Return the (X, Y) coordinate for the center point of the cell that contains the specified text.  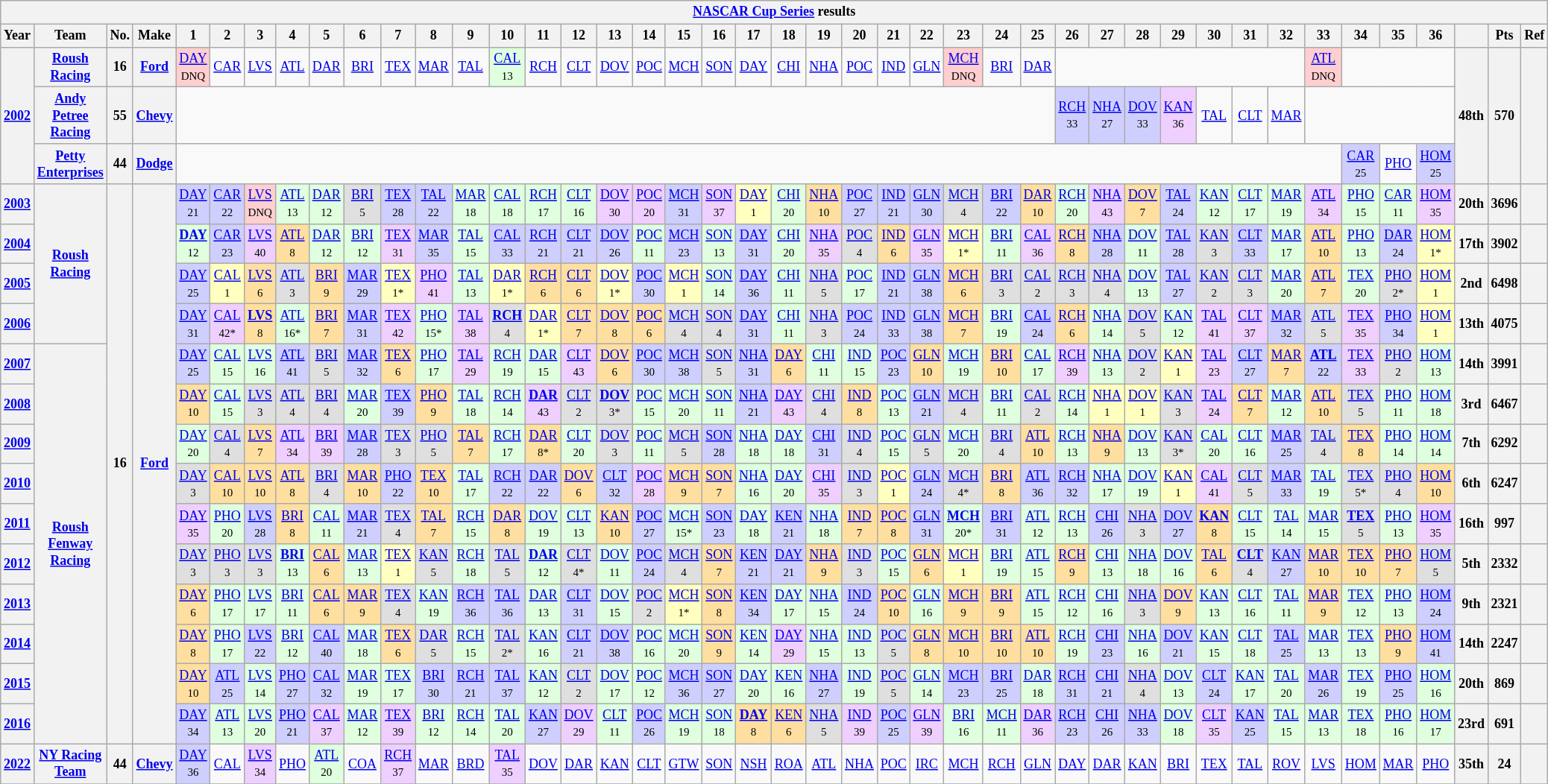
PHO21 (292, 724)
KEN34 (754, 604)
DAR5 (433, 644)
36 (1436, 36)
TAL13 (471, 284)
14 (649, 36)
DOV7 (1142, 204)
KAN2 (1214, 284)
16th (1472, 524)
DAR24 (1398, 244)
MAR26 (1324, 684)
CHI21 (1107, 684)
KAN16 (544, 644)
TEX1 (398, 564)
HOM41 (1436, 644)
CAL11 (327, 524)
PHO15* (433, 324)
DAR10 (1038, 204)
7 (398, 36)
BRI13 (292, 564)
DOV9 (1178, 604)
SON28 (719, 444)
GLN21 (927, 404)
DAY17 (789, 604)
HOM5 (1436, 564)
PHO2 (1398, 364)
HOM16 (1436, 684)
MCH6 (963, 284)
2003 (18, 204)
13 (614, 36)
6292 (1505, 444)
2nd (1472, 284)
CAR22 (227, 204)
GLN8 (927, 644)
NY Racing Team (70, 764)
HOM10 (1436, 484)
3902 (1505, 244)
KEN16 (789, 684)
LVS8 (260, 324)
HOM25 (1436, 164)
19 (824, 36)
IND15 (860, 364)
9 (471, 36)
BRI30 (433, 684)
POC23 (893, 364)
MAR33 (1286, 484)
PHO7 (1398, 564)
TEX20 (1362, 284)
9th (1472, 604)
TEX18 (1362, 724)
30 (1214, 36)
KAN15 (1214, 644)
DOV15 (614, 604)
ATL22 (1324, 364)
ATL7 (1324, 284)
CAL13 (507, 67)
NHA14 (1107, 324)
PHO11 (1398, 404)
GLN31 (927, 524)
TAL4 (1324, 444)
CAL40 (327, 644)
PHO20 (227, 524)
2321 (1505, 604)
31 (1250, 36)
DOV17 (614, 684)
3696 (1505, 204)
2332 (1505, 564)
GLN30 (927, 204)
TAL36 (507, 604)
34 (1362, 36)
BRI16 (963, 724)
DOV18 (1178, 724)
BRI25 (1001, 684)
BRI39 (327, 444)
CLT20 (579, 444)
CLT31 (579, 604)
SON27 (719, 684)
PHO16 (1398, 724)
33 (1324, 36)
ROA (789, 764)
3991 (1505, 364)
CHI35 (824, 484)
TAL18 (471, 404)
NHA10 (824, 204)
DAR15 (544, 364)
POC26 (649, 724)
ATL3 (292, 284)
Pts (1505, 36)
CLT6 (579, 284)
GLN16 (927, 604)
MCH31 (684, 204)
CAL10 (227, 484)
IND19 (860, 684)
DOV3* (614, 404)
ATL41 (292, 364)
Ref (1535, 36)
MAR21 (362, 524)
13th (1472, 324)
HOM1* (1436, 244)
CLT37 (1250, 324)
CHI16 (1107, 604)
CLT35 (1214, 724)
MCHDNQ (963, 67)
POC1 (893, 484)
CAL1 (227, 284)
NHA43 (1107, 204)
MCH11 (1001, 724)
GLN35 (927, 244)
Dodge (154, 164)
ROV (1286, 764)
KAN36 (1178, 116)
NHA28 (1107, 244)
MCH7 (963, 324)
570 (1505, 116)
CAL37 (327, 724)
DAY35 (193, 524)
7th (1472, 444)
11 (544, 36)
MAR31 (362, 324)
DAY43 (789, 404)
KAN19 (433, 604)
TAL38 (471, 324)
SON37 (719, 204)
6 (362, 36)
DOV1* (614, 284)
TAL11 (1286, 604)
MCH38 (684, 364)
ATL20 (327, 764)
DOV2 (1142, 364)
CAR11 (1398, 204)
2011 (18, 524)
KAN25 (1250, 724)
CAL18 (507, 204)
35 (1398, 36)
DOV29 (579, 724)
LVS17 (260, 604)
3rd (1472, 404)
ATL12 (1038, 524)
15 (684, 36)
TAL35 (507, 764)
ATL36 (1038, 484)
KEN14 (754, 644)
HOM18 (1436, 404)
Year (18, 36)
DAR8 (507, 524)
MAR17 (1286, 244)
RCH9 (1072, 564)
POC2 (649, 604)
CAL36 (1038, 244)
DAY34 (193, 724)
22 (927, 36)
20 (860, 36)
997 (1505, 524)
18 (789, 36)
POC13 (893, 404)
RCH36 (471, 604)
CLT43 (579, 364)
2008 (18, 404)
CLT18 (1250, 644)
27 (1107, 36)
29 (1178, 36)
4075 (1505, 324)
6467 (1505, 404)
NHA17 (1107, 484)
CAL24 (1038, 324)
TEX1* (398, 284)
SON18 (719, 724)
CLT4* (579, 564)
2012 (18, 564)
TAL23 (1214, 364)
55 (119, 116)
POC28 (649, 484)
CHI13 (1107, 564)
GLN39 (927, 724)
CAR (227, 67)
32 (1286, 36)
BRI7 (327, 324)
2 (227, 36)
CLT27 (1250, 364)
BRI3 (1001, 284)
PHO25 (1398, 684)
TEX33 (1362, 364)
DOV21 (1178, 644)
TAL41 (1214, 324)
TAL17 (471, 484)
MCH36 (684, 684)
2004 (18, 244)
CHI23 (1107, 644)
LVS28 (260, 524)
IND39 (860, 724)
SON13 (719, 244)
Andy Petree Racing (70, 116)
TAL28 (1178, 244)
TAL27 (1178, 284)
HOM (1362, 764)
TEX19 (1362, 684)
MAR25 (1286, 444)
HOM13 (1436, 364)
DAR22 (544, 484)
CAL20 (1214, 444)
DOV33 (1142, 116)
CAL (227, 764)
LVS14 (260, 684)
RCH39 (1072, 364)
DAYDNQ (193, 67)
DAR8* (544, 444)
POC25 (893, 724)
8 (433, 36)
LVS40 (260, 244)
4 (292, 36)
NHA1 (1107, 404)
KAN10 (614, 524)
MAR7 (1286, 364)
CLT32 (614, 484)
28 (1142, 36)
869 (1505, 684)
3 (260, 36)
Petty Enterprises (70, 164)
DOV3 (614, 444)
CLT33 (1250, 244)
GLN14 (927, 684)
DOV30 (614, 204)
POC8 (893, 524)
2014 (18, 644)
TAL19 (1324, 484)
GLN24 (927, 484)
MCH5 (684, 444)
23rd (1472, 724)
LVS7 (260, 444)
LVS16 (260, 364)
DAY1 (754, 204)
POC10 (893, 604)
PHO27 (292, 684)
CLT15 (1250, 524)
PHO34 (1398, 324)
GLN5 (927, 444)
PHO4 (1398, 484)
SON8 (719, 604)
DOV26 (614, 244)
TEX35 (1362, 324)
HOM24 (1436, 604)
CAL33 (507, 244)
2005 (18, 284)
KEN6 (789, 724)
CHI (789, 67)
NHA13 (1107, 364)
PHO3 (227, 564)
2016 (18, 724)
MAR15 (1324, 524)
RCH33 (1072, 116)
21 (893, 36)
KAN3* (1178, 444)
5th (1472, 564)
CLT11 (614, 724)
LVS6 (260, 284)
SON4 (719, 324)
1 (193, 36)
CAR25 (1362, 164)
17th (1472, 244)
48th (1472, 116)
TEX3 (398, 444)
TEX31 (398, 244)
ATL25 (227, 684)
CLT17 (1250, 204)
ATL4 (292, 404)
NHA35 (824, 244)
POC17 (860, 284)
RCH4 (507, 324)
2010 (18, 484)
NHA21 (754, 404)
GTW (684, 764)
DAY29 (789, 644)
LVS22 (260, 644)
TEX12 (1362, 604)
CLT13 (579, 524)
PHO41 (433, 284)
Team (70, 36)
CAL32 (327, 684)
5 (327, 36)
26 (1072, 36)
CAL17 (1038, 364)
CAL4 (227, 444)
MCH10 (963, 644)
CHI4 (824, 404)
2009 (18, 444)
2022 (18, 764)
IND (893, 67)
MAR35 (433, 244)
SON14 (719, 284)
IND13 (860, 644)
DOV16 (1178, 564)
TEX5* (1362, 484)
ATL16* (292, 324)
CHI31 (824, 444)
23 (963, 36)
KAN13 (1214, 604)
RCH20 (1072, 204)
TEX42 (398, 324)
LVSDNQ (260, 204)
TAL37 (507, 684)
NHA33 (1142, 724)
2007 (18, 364)
TEX28 (398, 204)
DAR13 (544, 604)
MCH15* (684, 524)
POC20 (649, 204)
PHO14 (1398, 444)
ATL5 (1324, 324)
TAL22 (433, 204)
MAR28 (362, 444)
KAN17 (1250, 684)
IND8 (860, 404)
IND6 (893, 244)
6247 (1505, 484)
IRC (927, 764)
POC16 (649, 644)
PHO22 (398, 484)
LVS20 (260, 724)
2247 (1505, 644)
RCH12 (1072, 604)
CLT5 (1250, 484)
TEX13 (1362, 644)
PHO15 (1362, 204)
Make (154, 36)
MCH4* (963, 484)
RCH22 (507, 484)
RCH23 (1072, 724)
BRD (471, 764)
12 (579, 36)
TEX17 (398, 684)
DAR36 (1038, 724)
KAN8 (1214, 524)
CAR23 (227, 244)
DOV1 (1142, 404)
CAL41 (1214, 484)
IND24 (860, 604)
691 (1505, 724)
LVS34 (260, 764)
KAN5 (433, 564)
SON9 (719, 644)
CLT24 (1214, 684)
BRI22 (1001, 204)
10 (507, 36)
Roush Fenway Racing (70, 544)
17 (754, 36)
TAL5 (507, 564)
DOV8 (614, 324)
6498 (1505, 284)
GLN6 (927, 564)
DOV5 (1142, 324)
TAL14 (1286, 524)
NASCAR Cup Series results (774, 12)
2002 (18, 116)
POC6 (649, 324)
DAR43 (544, 404)
2006 (18, 324)
RCH18 (471, 564)
NHA31 (754, 364)
RCH32 (1072, 484)
CLT3 (1250, 284)
HOM14 (1436, 444)
LVS10 (260, 484)
No. (119, 36)
TAL2* (507, 644)
RCH3 (1072, 284)
2015 (18, 684)
ATLDNQ (1324, 67)
SON5 (719, 364)
PHO5 (433, 444)
TAL6 (1214, 564)
6th (1472, 484)
IND7 (860, 524)
SON11 (719, 404)
BRI31 (1001, 524)
25 (1038, 36)
HOM17 (1436, 724)
RCH8 (1072, 244)
CAL42* (227, 324)
DOV27 (1178, 524)
COA (362, 764)
DAY12 (193, 244)
IND4 (860, 444)
POC12 (649, 684)
MCH20* (963, 524)
IND33 (893, 324)
2013 (18, 604)
35th (1472, 764)
DOV38 (614, 644)
RCH37 (398, 764)
TEX8 (1362, 444)
MAR29 (362, 284)
TAL25 (1286, 644)
GLN10 (927, 364)
TAL29 (471, 364)
CLT4 (1250, 564)
SON23 (719, 524)
POC4 (860, 244)
RCH31 (1072, 684)
NSH (754, 764)
PHO2* (1398, 284)
DAR18 (1038, 684)
